Identify which cell holds the provided text, then report its [x, y] central coordinate. 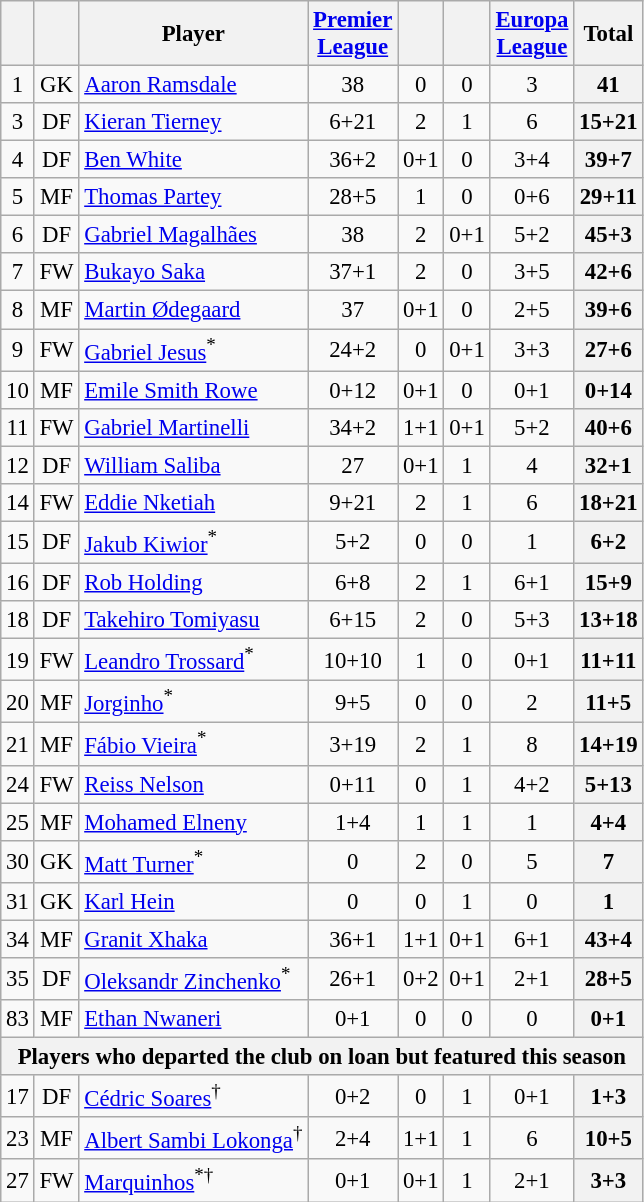
26+1 [353, 979]
5+3 [532, 620]
31 [18, 902]
24+2 [353, 350]
Bukayo Saka [194, 273]
10+10 [353, 660]
1+3 [608, 1096]
6+21 [353, 122]
37+1 [353, 273]
9+5 [353, 702]
11+11 [608, 660]
6+2 [608, 542]
Oleksandr Zinchenko* [194, 979]
14+19 [608, 744]
37 [353, 310]
Thomas Partey [194, 197]
Matt Turner* [194, 861]
18 [18, 620]
Gabriel Jesus* [194, 350]
2+5 [532, 310]
40+6 [608, 427]
Ethan Nwaneri [194, 1019]
35 [18, 979]
10+5 [608, 1138]
William Saliba [194, 465]
6+8 [353, 582]
34 [18, 939]
0+12 [353, 390]
Gabriel Martinelli [194, 427]
Marquinhos*† [194, 1181]
17 [18, 1096]
16 [18, 582]
12 [18, 465]
Granit Xhaka [194, 939]
Takehiro Tomiyasu [194, 620]
34+2 [353, 427]
2+4 [353, 1138]
11 [18, 427]
4+2 [532, 784]
3+5 [532, 273]
6+15 [353, 620]
29+11 [608, 197]
36+2 [353, 160]
41 [608, 85]
83 [18, 1019]
Emile Smith Rowe [194, 390]
Martin Ødegaard [194, 310]
43+4 [608, 939]
39+7 [608, 160]
0+6 [532, 197]
Gabriel Magalhães [194, 235]
15+9 [608, 582]
18+21 [608, 503]
Fábio Vieira* [194, 744]
3+4 [532, 160]
Kieran Tierney [194, 122]
25 [18, 822]
Eddie Nketiah [194, 503]
36+1 [353, 939]
20 [18, 702]
15 [18, 542]
19 [18, 660]
9+21 [353, 503]
24 [18, 784]
30 [18, 861]
21 [18, 744]
Players who departed the club on loan but featured this season [322, 1057]
11+5 [608, 702]
42+6 [608, 273]
14 [18, 503]
Leandro Trossard* [194, 660]
Aaron Ramsdale [194, 85]
Albert Sambi Lokonga† [194, 1138]
Cédric Soares† [194, 1096]
27+6 [608, 350]
0+11 [353, 784]
32+1 [608, 465]
Reiss Nelson [194, 784]
Rob Holding [194, 582]
23 [18, 1138]
EuropaLeague [532, 34]
1+4 [353, 822]
45+3 [608, 235]
Jorginho* [194, 702]
4+4 [608, 822]
39+6 [608, 310]
10 [18, 390]
Karl Hein [194, 902]
Player [194, 34]
9 [18, 350]
3+19 [353, 744]
Jakub Kiwior* [194, 542]
Ben White [194, 160]
5+13 [608, 784]
PremierLeague [353, 34]
13+18 [608, 620]
Total [608, 34]
Mohamed Elneny [194, 822]
15+21 [608, 122]
0+14 [608, 390]
